Return (X, Y) of the center of cell containing provided text 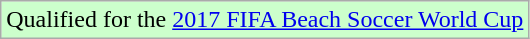
Qualified for the 2017 FIFA Beach Soccer World Cup (265, 20)
